Provide the [X, Y] coordinate of the cell's center where the given text is located.  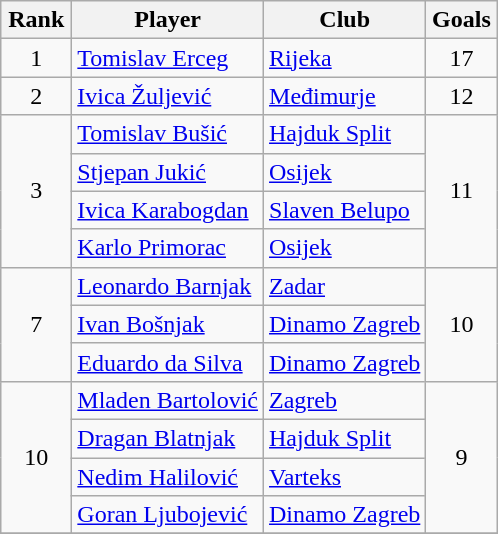
Nedim Halilović [168, 477]
Zagreb [345, 400]
Stjepan Jukić [168, 172]
Zadar [345, 286]
Leonardo Barnjak [168, 286]
Mladen Bartolović [168, 400]
Varteks [345, 477]
2 [36, 96]
Club [345, 20]
11 [462, 191]
Goran Ljubojević [168, 515]
Tomislav Bušić [168, 134]
Ivica Karabogdan [168, 210]
9 [462, 457]
Player [168, 20]
Rank [36, 20]
Tomislav Erceg [168, 58]
12 [462, 96]
Karlo Primorac [168, 248]
Međimurje [345, 96]
Slaven Belupo [345, 210]
Goals [462, 20]
Eduardo da Silva [168, 362]
Rijeka [345, 58]
17 [462, 58]
Ivan Bošnjak [168, 324]
3 [36, 191]
Ivica Žuljević [168, 96]
Dragan Blatnjak [168, 438]
7 [36, 324]
1 [36, 58]
